Locate the cell with the specified text and output its [X, Y] center coordinate. 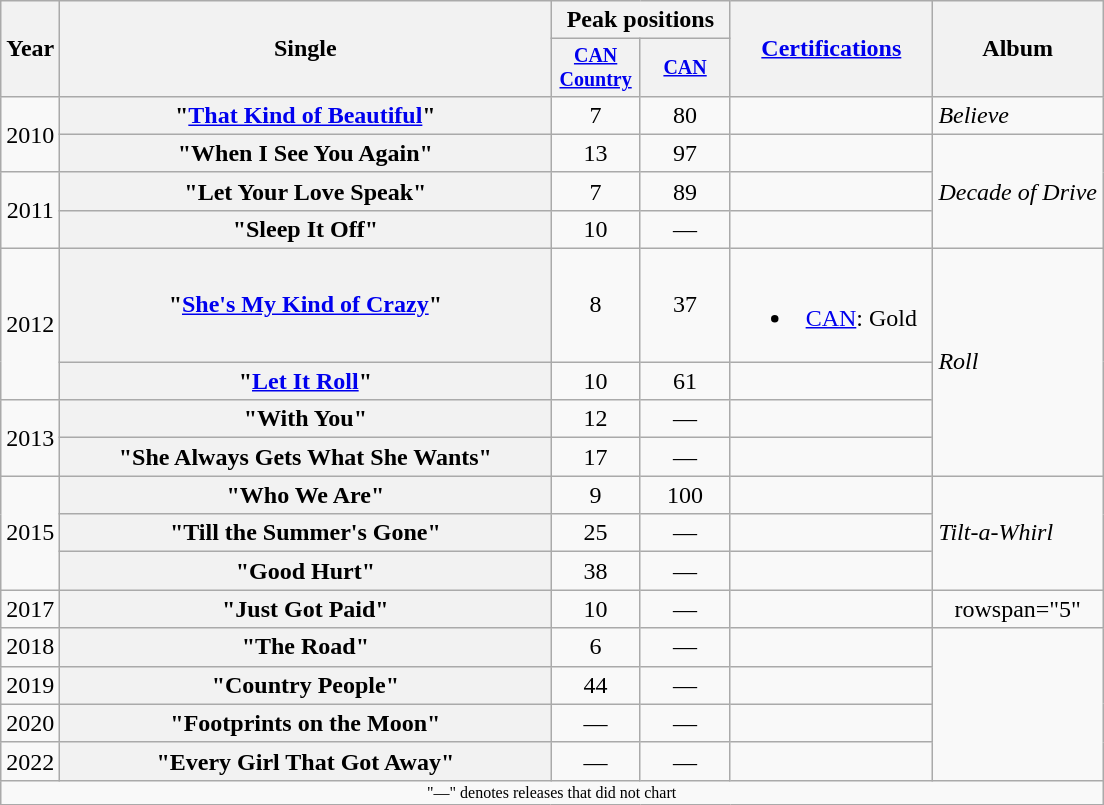
44 [596, 685]
Roll [1018, 362]
"Every Girl That Got Away" [306, 761]
"Good Hurt" [306, 571]
"She's My Kind of Crazy" [306, 306]
9 [596, 495]
2011 [30, 210]
"That Kind of Beautiful" [306, 115]
Single [306, 49]
61 [684, 381]
2012 [30, 324]
2018 [30, 647]
Album [1018, 49]
CAN: Gold [832, 306]
100 [684, 495]
Decade of Drive [1018, 191]
2022 [30, 761]
"Who We Are" [306, 495]
37 [684, 306]
"With You" [306, 419]
"Country People" [306, 685]
17 [596, 457]
Believe [1018, 115]
2019 [30, 685]
2020 [30, 723]
Year [30, 49]
2017 [30, 609]
"Till the Summer's Gone" [306, 533]
2010 [30, 134]
rowspan="5" [1018, 609]
89 [684, 191]
"She Always Gets What She Wants" [306, 457]
"When I See You Again" [306, 153]
80 [684, 115]
97 [684, 153]
2013 [30, 438]
Tilt-a-Whirl [1018, 533]
"—" denotes releases that did not chart [552, 792]
8 [596, 306]
Peak positions [640, 20]
12 [596, 419]
"Let It Roll" [306, 381]
25 [596, 533]
13 [596, 153]
2015 [30, 533]
"Sleep It Off" [306, 229]
Certifications [832, 49]
CAN Country [596, 68]
"Let Your Love Speak" [306, 191]
38 [596, 571]
CAN [684, 68]
6 [596, 647]
"The Road" [306, 647]
"Footprints on the Moon" [306, 723]
"Just Got Paid" [306, 609]
